Return the [x, y] coordinate for the center point of the cell that contains the specified text.  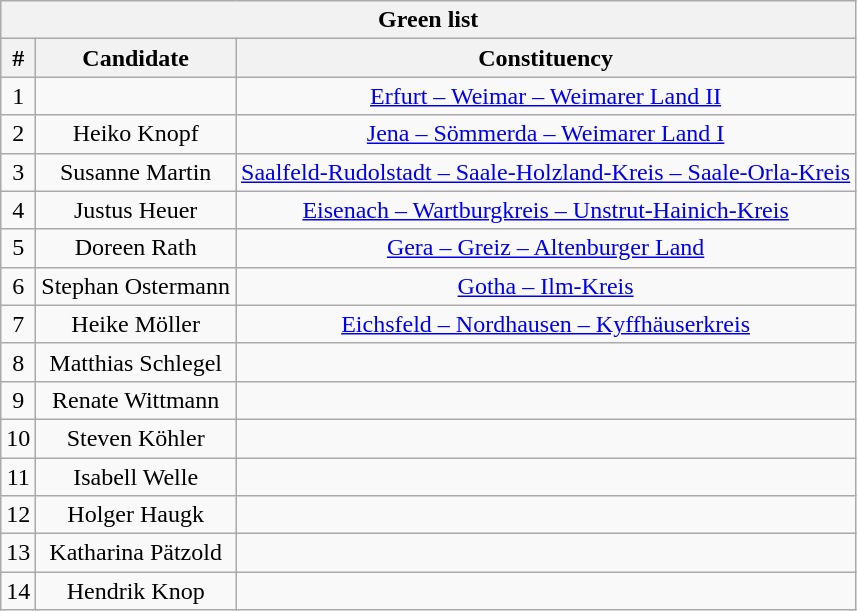
# [18, 58]
Erfurt – Weimar – Weimarer Land II [546, 96]
3 [18, 172]
6 [18, 286]
Doreen Rath [136, 248]
11 [18, 477]
Constituency [546, 58]
Green list [428, 20]
13 [18, 553]
Heike Möller [136, 324]
Hendrik Knop [136, 591]
Eichsfeld – Nordhausen – Kyffhäuserkreis [546, 324]
12 [18, 515]
Eisenach – Wartburgkreis – Unstrut-Hainich-Kreis [546, 210]
4 [18, 210]
7 [18, 324]
Gotha – Ilm-Kreis [546, 286]
Susanne Martin [136, 172]
2 [18, 134]
8 [18, 362]
Steven Köhler [136, 438]
Jena – Sömmerda – Weimarer Land I [546, 134]
Renate Wittmann [136, 400]
Justus Heuer [136, 210]
Stephan Ostermann [136, 286]
10 [18, 438]
5 [18, 248]
14 [18, 591]
Isabell Welle [136, 477]
9 [18, 400]
Heiko Knopf [136, 134]
Gera – Greiz – Altenburger Land [546, 248]
Matthias Schlegel [136, 362]
Candidate [136, 58]
Holger Haugk [136, 515]
1 [18, 96]
Saalfeld-Rudolstadt – Saale-Holzland-Kreis – Saale-Orla-Kreis [546, 172]
Katharina Pätzold [136, 553]
